Search for the cell housing the specified text and yield its (x, y) center coordinate. 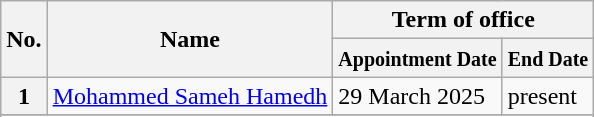
1 (24, 96)
End Date (548, 58)
Term of office (464, 20)
No. (24, 39)
Mohammed Sameh Hamedh (190, 96)
present (548, 96)
Appointment Date (418, 58)
Name (190, 39)
29 March 2025 (418, 96)
